For the text-containing cell, return its midpoint in [X, Y] coordinate format. 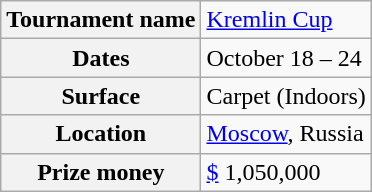
Prize money [101, 172]
Location [101, 134]
October 18 – 24 [286, 58]
Dates [101, 58]
Moscow, Russia [286, 134]
Surface [101, 96]
Carpet (Indoors) [286, 96]
$ 1,050,000 [286, 172]
Tournament name [101, 20]
Kremlin Cup [286, 20]
